Detect which cell encompasses the target text, then output its (x, y) center coordinate. 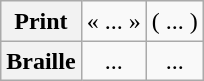
Print (41, 21)
Braille (41, 61)
« ... » (114, 21)
( ... ) (174, 21)
